Return [x, y] of the center of cell containing provided text 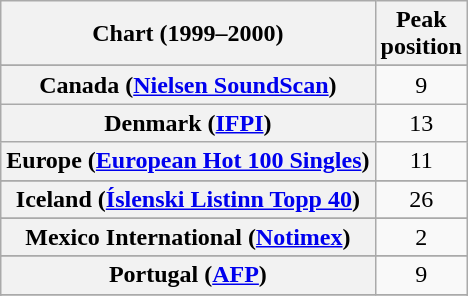
26 [421, 199]
2 [421, 237]
Europe (European Hot 100 Singles) [188, 161]
Canada (Nielsen SoundScan) [188, 85]
Chart (1999–2000) [188, 34]
Mexico International (Notimex) [188, 237]
Denmark (IFPI) [188, 123]
13 [421, 123]
11 [421, 161]
Iceland (Íslenski Listinn Topp 40) [188, 199]
Peakposition [421, 34]
Portugal (AFP) [188, 275]
